From the cell containing the given text, extract its center point as [X, Y] coordinate. 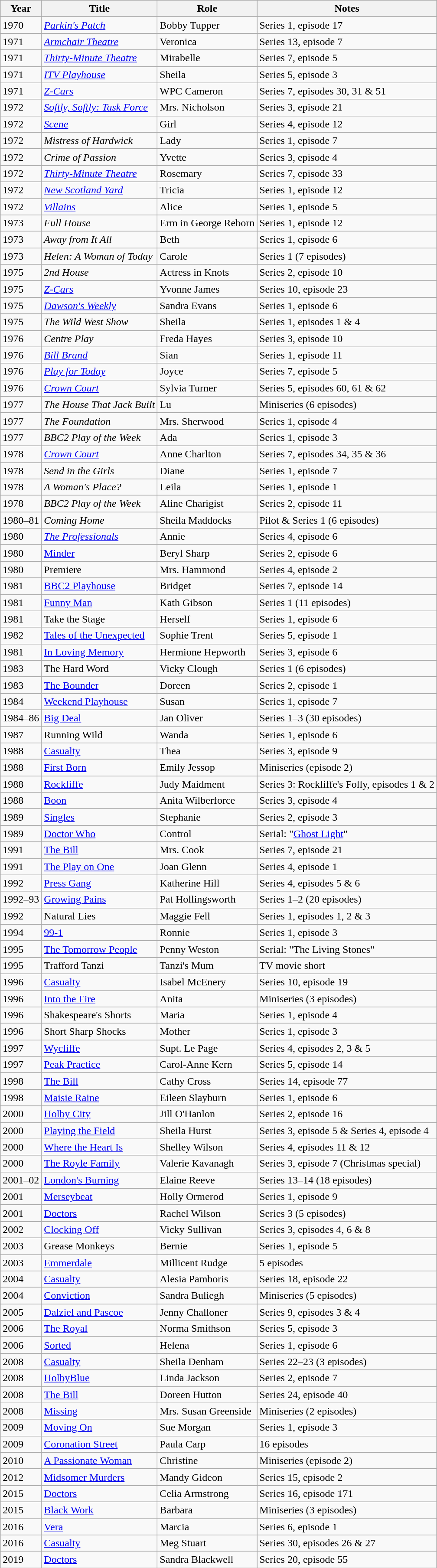
Series 4, episode 1 [347, 867]
Paula Carp [207, 1444]
Bridget [207, 586]
Beth [207, 240]
The Professionals [100, 537]
Bernie [207, 1246]
Joan Glenn [207, 867]
Series 4, episode 6 [347, 537]
Series 3, episode 5 & Series 4, episode 4 [347, 1131]
Centre Play [100, 339]
Helen: A Woman of Today [100, 256]
Press Gang [100, 883]
Sian [207, 355]
Series 15, episode 2 [347, 1477]
The Hard Word [100, 668]
Series 1 (11 episodes) [347, 603]
Dawson's Weekly [100, 306]
Serial: "The Living Stones" [347, 949]
Series 3, episode 7 (Christmas special) [347, 1164]
Singles [100, 817]
Sylvia Turner [207, 388]
Ada [207, 437]
Series 3, episode 6 [347, 652]
Joyce [207, 372]
Series 13, episode 7 [347, 42]
Series 5, episode 14 [347, 1065]
The Wild West Show [100, 322]
First Born [100, 768]
WPC Cameron [207, 91]
Series 3 (5 episodes) [347, 1213]
Jenny Challoner [207, 1312]
The Tomorrow People [100, 949]
Herself [207, 619]
The Royle Family [100, 1164]
Series 2, episode 6 [347, 553]
Beryl Sharp [207, 553]
HolbyBlue [100, 1378]
Series 2, episode 11 [347, 504]
Mirabelle [207, 58]
Doctor Who [100, 834]
A Woman's Place? [100, 487]
Erm in George Reborn [207, 223]
Shelley Wilson [207, 1147]
Sheila Hurst [207, 1131]
Mrs. Susan Greenside [207, 1411]
The House That Jack Built [100, 404]
1984 [21, 701]
Tales of the Unexpected [100, 636]
Judy Maidment [207, 784]
Tricia [207, 190]
Marcia [207, 1526]
Series 7, episode 33 [347, 173]
Series 9, episodes 3 & 4 [347, 1312]
Series 5, episode 1 [347, 636]
Role [207, 9]
Peak Practice [100, 1065]
Stephanie [207, 817]
Big Deal [100, 718]
Penny Weston [207, 949]
Series 1, episode 11 [347, 355]
Maisie Raine [100, 1098]
Cathy Cross [207, 1081]
Series 3, episode 21 [347, 108]
Bill Brand [100, 355]
Yvette [207, 157]
Series 14, episode 77 [347, 1081]
Meg Stuart [207, 1543]
Series 24, episode 40 [347, 1395]
Natural Lies [100, 916]
Thea [207, 751]
Series 2, episode 3 [347, 817]
Jan Oliver [207, 718]
99-1 [100, 932]
Annie [207, 537]
Bobby Tupper [207, 25]
5 episodes [347, 1263]
Series 10, episode 19 [347, 982]
Series 1–2 (20 episodes) [347, 900]
Midsomer Murders [100, 1477]
Series 3, episode 10 [347, 339]
TV movie short [347, 965]
Crime of Passion [100, 157]
Growing Pains [100, 900]
Series 1, episode 17 [347, 25]
Mother [207, 1032]
Tanzi's Mum [207, 965]
Series 4, episode 2 [347, 570]
The Play on One [100, 867]
Series 4, episodes 2, 3 & 5 [347, 1048]
Anita [207, 998]
Elaine Reeve [207, 1180]
2010 [21, 1460]
Series 2, episode 7 [347, 1378]
Vicky Clough [207, 668]
Miniseries (5 episodes) [347, 1296]
Miniseries (6 episodes) [347, 404]
Serial: "Ghost Light" [347, 834]
2012 [21, 1477]
Series 1, episodes 1, 2 & 3 [347, 916]
Rosemary [207, 173]
Black Work [100, 1510]
Series 4, episodes 5 & 6 [347, 883]
Control [207, 834]
Series 30, episodes 26 & 27 [347, 1543]
Clocking Off [100, 1229]
Year [21, 9]
Series 7, episode 14 [347, 586]
Norma Smithson [207, 1329]
Carol-Anne Kern [207, 1065]
Series 5, episodes 60, 61 & 62 [347, 388]
Sheila Denham [207, 1362]
Trafford Tanzi [100, 965]
Girl [207, 124]
Title [100, 9]
Softly, Softly: Task Force [100, 108]
Katherine Hill [207, 883]
Notes [347, 9]
Diane [207, 470]
Series 18, episode 22 [347, 1279]
Grease Monkeys [100, 1246]
Series 2, episode 1 [347, 685]
Series 3, episode 9 [347, 751]
Hermione Hepworth [207, 652]
Take the Stage [100, 619]
Series 2, episode 16 [347, 1114]
Series 1, episodes 1 & 4 [347, 322]
Series 13–14 (18 episodes) [347, 1180]
Scene [100, 124]
Sophie Trent [207, 636]
Barbara [207, 1510]
Ronnie [207, 932]
Eileen Slayburn [207, 1098]
ITV Playhouse [100, 75]
Yvonne James [207, 289]
Sandra Blackwell [207, 1560]
1984–86 [21, 718]
The Bounder [100, 685]
Mandy Gideon [207, 1477]
Series 4, episode 12 [347, 124]
Mrs. Sherwood [207, 421]
Series 7, episodes 34, 35 & 36 [347, 454]
Wycliffe [100, 1048]
2nd House [100, 273]
1994 [21, 932]
Coming Home [100, 520]
Miniseries (2 episodes) [347, 1411]
The Royal [100, 1329]
Away from It All [100, 240]
Running Wild [100, 735]
Series 2, episode 10 [347, 273]
Sheila Maddocks [207, 520]
Emmerdale [100, 1263]
1982 [21, 636]
Sandra Evans [207, 306]
Series 3, episodes 4, 6 & 8 [347, 1229]
2002 [21, 1229]
Jill O'Hanlon [207, 1114]
Valerie Kavanagh [207, 1164]
Rachel Wilson [207, 1213]
Parkin's Patch [100, 25]
Doreen Hutton [207, 1395]
Series 1 (6 episodes) [347, 668]
Series 1, episode 9 [347, 1196]
Full House [100, 223]
Anita Wilberforce [207, 801]
Shakespeare's Shorts [100, 1015]
New Scotland Yard [100, 190]
Mrs. Nicholson [207, 108]
Series 10, episode 23 [347, 289]
Isabel McEnery [207, 982]
Coronation Street [100, 1444]
Short Sharp Shocks [100, 1032]
Maggie Fell [207, 916]
Lu [207, 404]
Susan [207, 701]
BBC2 Playhouse [100, 586]
London's Burning [100, 1180]
Into the Fire [100, 998]
Where the Heart Is [100, 1147]
Series 16, episode 171 [347, 1493]
Pilot & Series 1 (6 episodes) [347, 520]
Aline Charigist [207, 504]
Vicky Sullivan [207, 1229]
Mistress of Hardwick [100, 140]
A Passionate Woman [100, 1460]
Missing [100, 1411]
Pat Hollingsworth [207, 900]
Alice [207, 207]
Actress in Knots [207, 273]
The Foundation [100, 421]
Celia Armstrong [207, 1493]
Anne Charlton [207, 454]
1992–93 [21, 900]
Merseybeat [100, 1196]
Christine [207, 1460]
Freda Hayes [207, 339]
Carole [207, 256]
Sorted [100, 1345]
Doreen [207, 685]
Series 6, episode 1 [347, 1526]
Sandra Buliegh [207, 1296]
Holly Ormerod [207, 1196]
2019 [21, 1560]
Series 20, episode 55 [347, 1560]
2005 [21, 1312]
Supt. Le Page [207, 1048]
Veronica [207, 42]
Alesia Pamboris [207, 1279]
Series 1–3 (30 episodes) [347, 718]
16 episodes [347, 1444]
Villains [100, 207]
Lady [207, 140]
Series 22–23 (3 episodes) [347, 1362]
In Loving Memory [100, 652]
Millicent Rudge [207, 1263]
1970 [21, 25]
Series 3: Rockliffe's Folly, episodes 1 & 2 [347, 784]
Series 4, episodes 11 & 12 [347, 1147]
2001–02 [21, 1180]
Wanda [207, 735]
Boon [100, 801]
Series 7, episode 21 [347, 850]
Kath Gibson [207, 603]
Mrs. Hammond [207, 570]
Moving On [100, 1428]
Maria [207, 1015]
Leila [207, 487]
Rockliffe [100, 784]
Series 1 (7 episodes) [347, 256]
Mrs. Cook [207, 850]
Linda Jackson [207, 1378]
Send in the Girls [100, 470]
1987 [21, 735]
Conviction [100, 1296]
Dalziel and Pascoe [100, 1312]
1980–81 [21, 520]
Premiere [100, 570]
Helena [207, 1345]
Play for Today [100, 372]
Funny Man [100, 603]
Playing the Field [100, 1131]
Sue Morgan [207, 1428]
Holby City [100, 1114]
Weekend Playhouse [100, 701]
Emily Jessop [207, 768]
Series 1, episode 1 [347, 487]
Series 7, episodes 30, 31 & 51 [347, 91]
Vera [100, 1526]
Armchair Theatre [100, 42]
Minder [100, 553]
